Find where the given text appears and provide that cell's center as [x, y] coordinate. 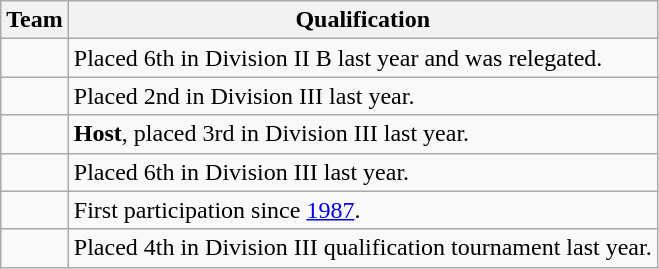
First participation since 1987. [362, 210]
Placed 6th in Division II B last year and was relegated. [362, 58]
Host, placed 3rd in Division III last year. [362, 134]
Placed 2nd in Division III last year. [362, 96]
Qualification [362, 20]
Placed 4th in Division III qualification tournament last year. [362, 248]
Placed 6th in Division III last year. [362, 172]
Team [35, 20]
